Determine the [x, y] coordinate at the center of the cell enclosing the given text.  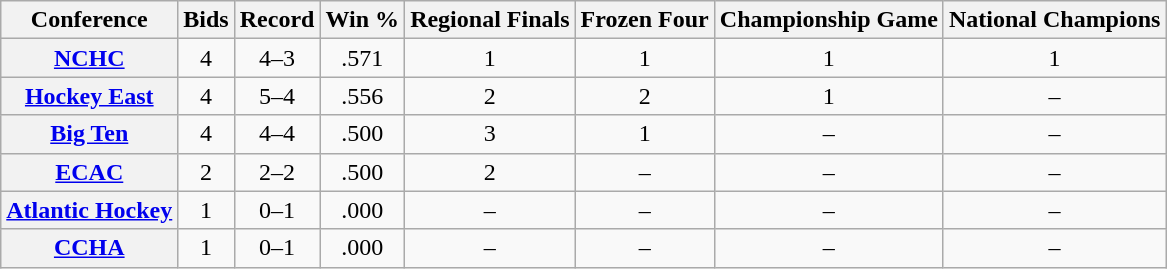
5–4 [277, 96]
Championship Game [828, 20]
CCHA [90, 248]
Win % [362, 20]
.571 [362, 58]
Record [277, 20]
ECAC [90, 172]
Conference [90, 20]
.556 [362, 96]
2–2 [277, 172]
3 [490, 134]
4–3 [277, 58]
Bids [206, 20]
Regional Finals [490, 20]
Frozen Four [644, 20]
National Champions [1054, 20]
Big Ten [90, 134]
Atlantic Hockey [90, 210]
4–4 [277, 134]
NCHC [90, 58]
Hockey East [90, 96]
